Output the [x, y] coordinate of the center of the cell containing the given text.  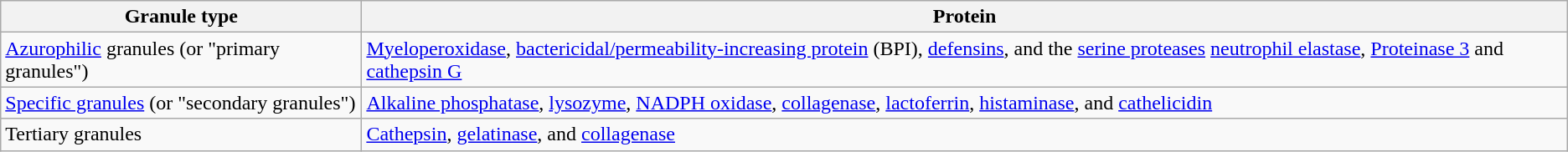
Specific granules (or "secondary granules") [181, 103]
Tertiary granules [181, 134]
Cathepsin, gelatinase, and collagenase [965, 134]
Azurophilic granules (or "primary granules") [181, 60]
Granule type [181, 17]
Protein [965, 17]
Alkaline phosphatase, lysozyme, NADPH oxidase, collagenase, lactoferrin, histaminase, and cathelicidin [965, 103]
